Capture the cell that displays the provided text and extract its (X, Y) central coordinate. 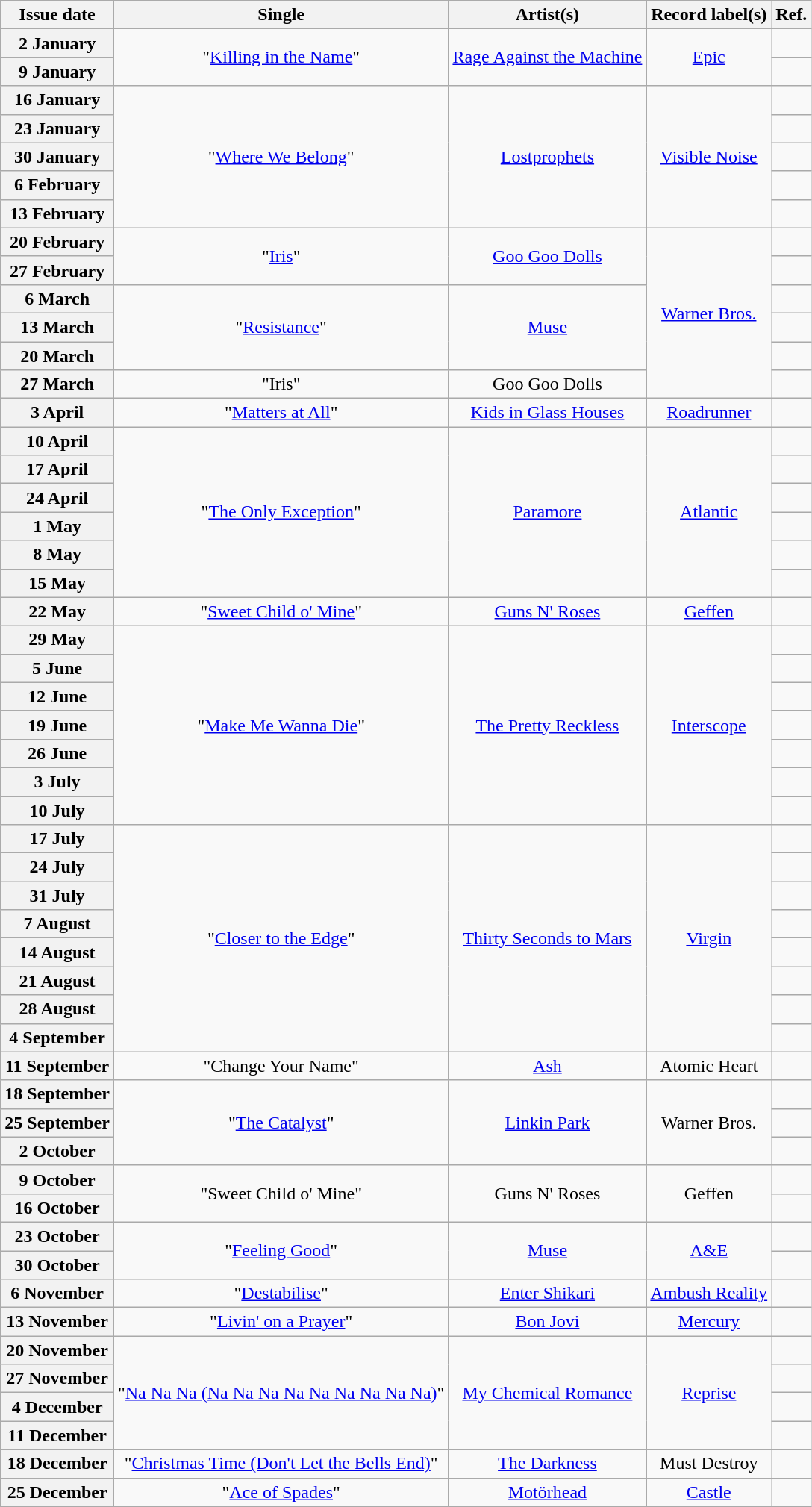
16 October (57, 1208)
13 February (57, 213)
Roadrunner (709, 413)
"Matters at All" (281, 413)
9 January (57, 72)
27 March (57, 384)
18 September (57, 1094)
13 March (57, 327)
"The Only Exception" (281, 512)
Motörhead (548, 1492)
5 June (57, 668)
14 August (57, 952)
Ambush Reality (709, 1294)
3 April (57, 413)
24 April (57, 498)
Single (281, 15)
12 June (57, 696)
Issue date (57, 15)
Linkin Park (548, 1123)
4 September (57, 1038)
"The Catalyst" (281, 1123)
22 May (57, 611)
Virgin (709, 938)
Must Destroy (709, 1464)
16 January (57, 100)
17 July (57, 839)
10 April (57, 441)
Reprise (709, 1393)
"Make Me Wanna Die" (281, 725)
1 May (57, 526)
30 January (57, 157)
"Christmas Time (Don't Let the Bells End)" (281, 1464)
Thirty Seconds to Mars (548, 938)
11 September (57, 1066)
3 July (57, 781)
28 August (57, 1009)
Record label(s) (709, 15)
Visible Noise (709, 157)
My Chemical Romance (548, 1393)
18 December (57, 1464)
4 December (57, 1407)
6 November (57, 1294)
26 June (57, 753)
19 June (57, 725)
17 April (57, 469)
20 March (57, 356)
20 February (57, 242)
"Feeling Good" (281, 1250)
Atomic Heart (709, 1066)
15 May (57, 583)
Artist(s) (548, 15)
24 July (57, 867)
30 October (57, 1265)
23 January (57, 128)
The Pretty Reckless (548, 725)
"Change Your Name" (281, 1066)
Mercury (709, 1322)
10 July (57, 810)
11 December (57, 1435)
"Livin' on a Prayer" (281, 1322)
Bon Jovi (548, 1322)
"Ace of Spades" (281, 1492)
Ash (548, 1066)
"Closer to the Edge" (281, 938)
6 February (57, 185)
8 May (57, 555)
"Killing in the Name" (281, 57)
13 November (57, 1322)
Kids in Glass Houses (548, 413)
"Where We Belong" (281, 157)
29 May (57, 640)
A&E (709, 1250)
Paramore (548, 512)
Enter Shikari (548, 1294)
Ref. (791, 15)
Atlantic (709, 512)
2 October (57, 1151)
6 March (57, 299)
The Darkness (548, 1464)
7 August (57, 924)
25 September (57, 1123)
"Resistance" (281, 327)
Castle (709, 1492)
Epic (709, 57)
2 January (57, 43)
"Destabilise" (281, 1294)
Rage Against the Machine (548, 57)
25 December (57, 1492)
31 July (57, 896)
23 October (57, 1236)
9 October (57, 1179)
27 February (57, 270)
21 August (57, 981)
"Na Na Na (Na Na Na Na Na Na Na Na Na)" (281, 1393)
20 November (57, 1350)
Interscope (709, 725)
Lostprophets (548, 157)
27 November (57, 1379)
